Scan for the cell matching the given text and deliver its (x, y) coordinate at center. 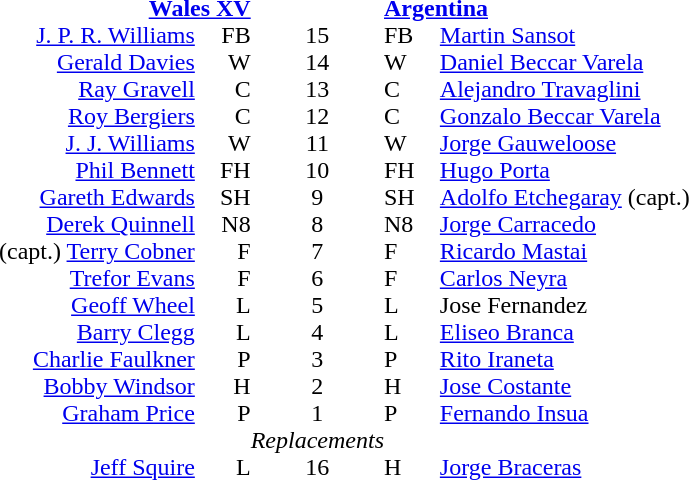
Replacements (318, 440)
14 (318, 62)
10 (318, 170)
9 (318, 198)
11 (318, 144)
5 (318, 306)
15 (318, 36)
8 (318, 224)
4 (318, 332)
12 (318, 116)
1 (318, 414)
13 (318, 90)
7 (318, 252)
3 (318, 360)
6 (318, 278)
2 (318, 386)
